Extract the [X, Y] coordinate from the center of the cell holding the provided text.  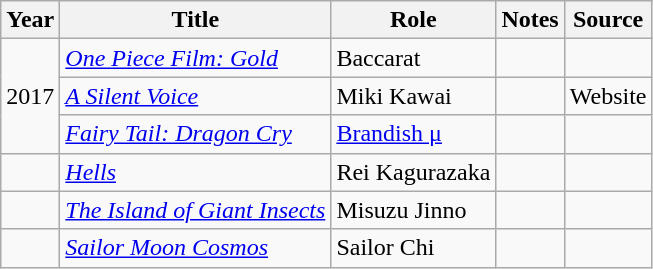
A Silent Voice [196, 96]
Misuzu Jinno [414, 210]
Rei Kagurazaka [414, 172]
Title [196, 20]
Baccarat [414, 58]
Year [30, 20]
Hells [196, 172]
Brandish μ [414, 134]
Source [608, 20]
Miki Kawai [414, 96]
Notes [530, 20]
Sailor Moon Cosmos [196, 248]
Website [608, 96]
One Piece Film: Gold [196, 58]
Role [414, 20]
Fairy Tail: Dragon Cry [196, 134]
Sailor Chi [414, 248]
The Island of Giant Insects [196, 210]
2017 [30, 96]
